Identify which cell holds the provided text, then report its (X, Y) central coordinate. 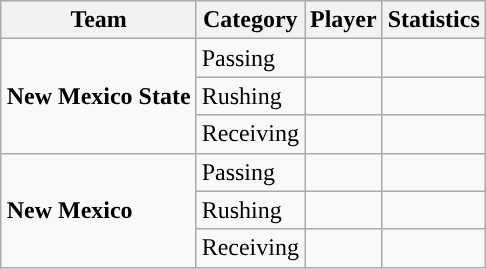
Player (343, 20)
Category (250, 20)
New Mexico State (98, 96)
New Mexico (98, 210)
Statistics (434, 20)
Team (98, 20)
